From the cell containing the given text, extract its center point as (x, y) coordinate. 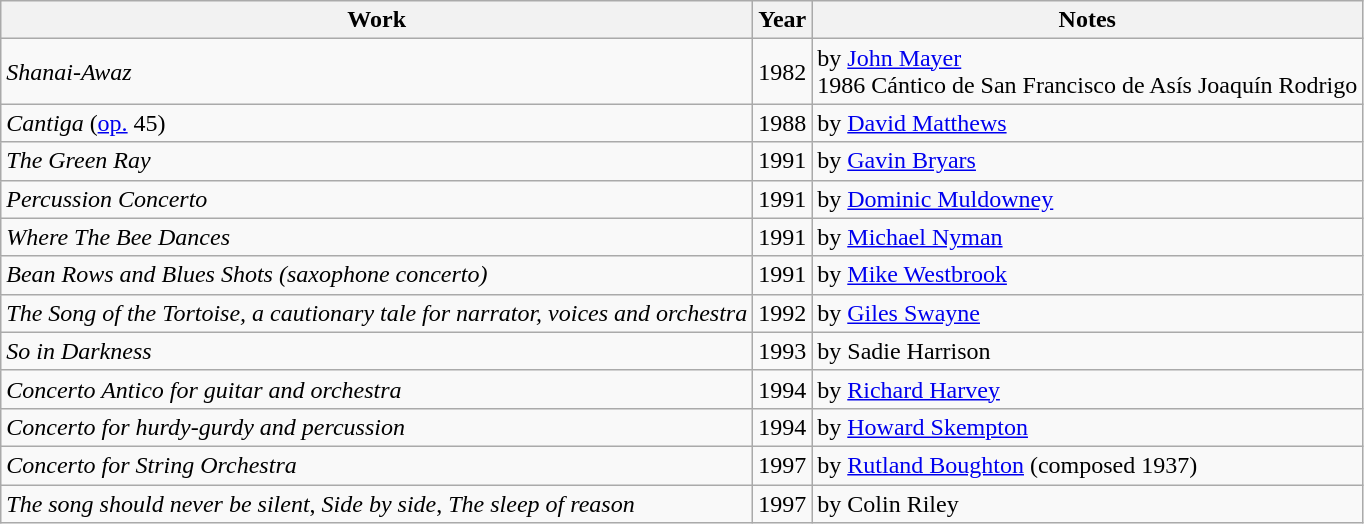
by Gavin Bryars (1088, 161)
by Michael Nyman (1088, 237)
by John Mayer1986 Cántico de San Francisco de Asís Joaquín Rodrigo (1088, 72)
Concerto for hurdy-gurdy and percussion (377, 427)
Concerto for String Orchestra (377, 465)
Work (377, 20)
Where The Bee Dances (377, 237)
by Sadie Harrison (1088, 351)
by Mike Westbrook (1088, 275)
by Giles Swayne (1088, 313)
The song should never be silent, Side by side, The sleep of reason (377, 503)
Notes (1088, 20)
Percussion Concerto (377, 199)
by Dominic Muldowney (1088, 199)
Bean Rows and Blues Shots (saxophone concerto) (377, 275)
The Song of the Tortoise, a cautionary tale for narrator, voices and orchestra (377, 313)
by Richard Harvey (1088, 389)
So in Darkness (377, 351)
Shanai-Awaz (377, 72)
by Colin Riley (1088, 503)
1982 (782, 72)
1988 (782, 123)
1992 (782, 313)
Concerto Antico for guitar and orchestra (377, 389)
Year (782, 20)
The Green Ray (377, 161)
by David Matthews (1088, 123)
by Howard Skempton (1088, 427)
by Rutland Boughton (composed 1937) (1088, 465)
Cantiga (op. 45) (377, 123)
1993 (782, 351)
